Identify which cell holds the provided text, then report its (x, y) central coordinate. 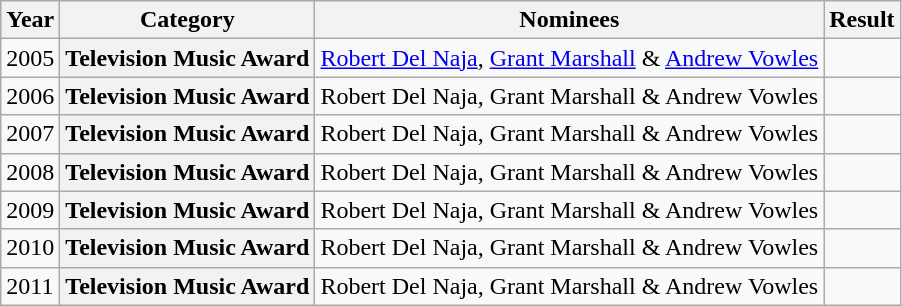
2011 (30, 286)
Year (30, 20)
Category (188, 20)
2009 (30, 210)
2008 (30, 172)
2010 (30, 248)
Nominees (570, 20)
2007 (30, 134)
2006 (30, 96)
Result (862, 20)
2005 (30, 58)
